From the cell containing the given text, extract its center point as [X, Y] coordinate. 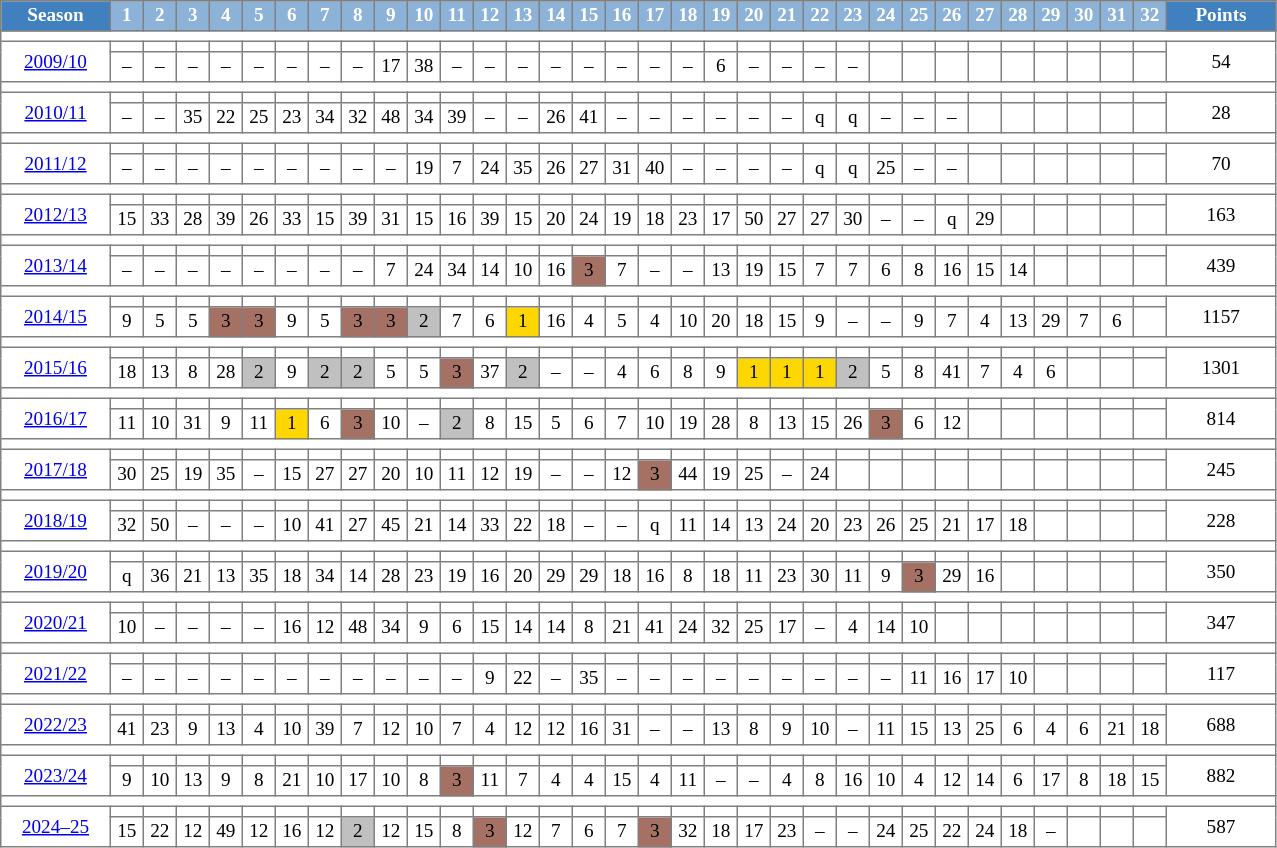
2012/13 [56, 214]
2023/24 [56, 775]
587 [1221, 826]
228 [1221, 520]
37 [490, 373]
2010/11 [56, 112]
54 [1221, 61]
245 [1221, 469]
347 [1221, 622]
2016/17 [56, 418]
2009/10 [56, 61]
2017/18 [56, 469]
117 [1221, 673]
Points [1221, 16]
2022/23 [56, 724]
44 [688, 475]
2020/21 [56, 622]
2015/16 [56, 367]
439 [1221, 265]
814 [1221, 418]
2013/14 [56, 265]
2018/19 [56, 520]
2014/15 [56, 316]
1157 [1221, 316]
2024–25 [56, 826]
2021/22 [56, 673]
38 [424, 67]
1301 [1221, 367]
882 [1221, 775]
2019/20 [56, 571]
163 [1221, 214]
350 [1221, 571]
40 [654, 169]
70 [1221, 163]
36 [160, 577]
2011/12 [56, 163]
49 [226, 832]
Season [56, 16]
45 [390, 526]
688 [1221, 724]
